Provide the [X, Y] coordinate of the cell's center where the given text is located.  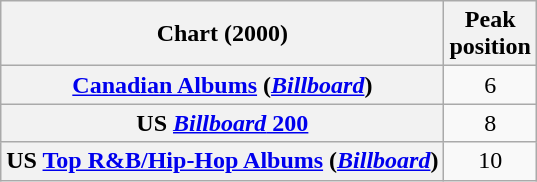
6 [490, 85]
Peakposition [490, 34]
10 [490, 161]
US Top R&B/Hip-Hop Albums (Billboard) [222, 161]
Canadian Albums (Billboard) [222, 85]
8 [490, 123]
Chart (2000) [222, 34]
US Billboard 200 [222, 123]
